From the cell containing the given text, extract its center point as (x, y) coordinate. 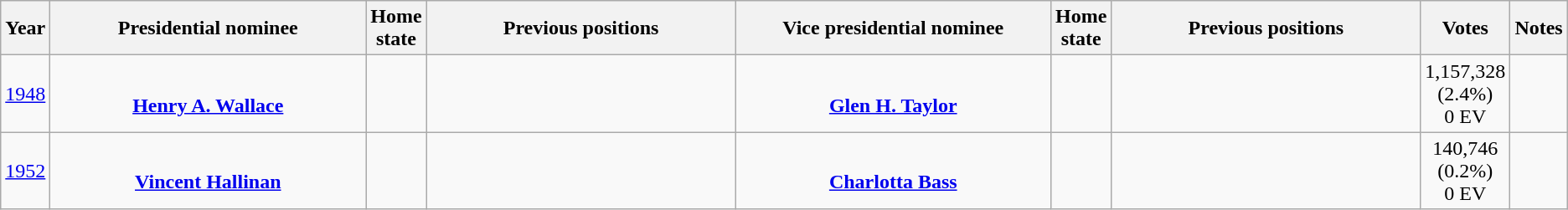
1952 (25, 171)
Notes (1539, 28)
Henry A. Wallace (208, 94)
Vincent Hallinan (208, 171)
Glen H. Taylor (893, 94)
1948 (25, 94)
Votes (1466, 28)
Charlotta Bass (893, 171)
1,157,328 (2.4%)0 EV (1466, 94)
140,746 (0.2%)0 EV (1466, 171)
Vice presidential nominee (893, 28)
Year (25, 28)
Presidential nominee (208, 28)
